Scan for the cell matching the given text and deliver its [X, Y] coordinate at center. 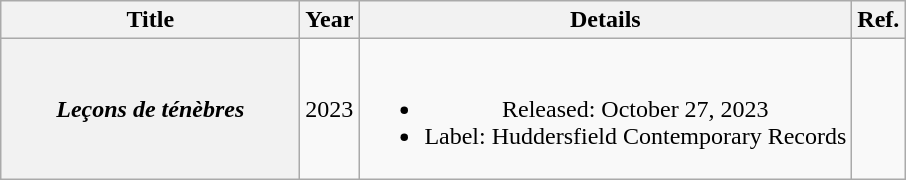
Details [606, 20]
Title [150, 20]
Year [330, 20]
2023 [330, 109]
Ref. [878, 20]
Released: October 27, 2023Label: Huddersfield Contemporary Records [606, 109]
Leçons de ténèbres [150, 109]
